Scan for the cell matching the given text and deliver its (x, y) coordinate at center. 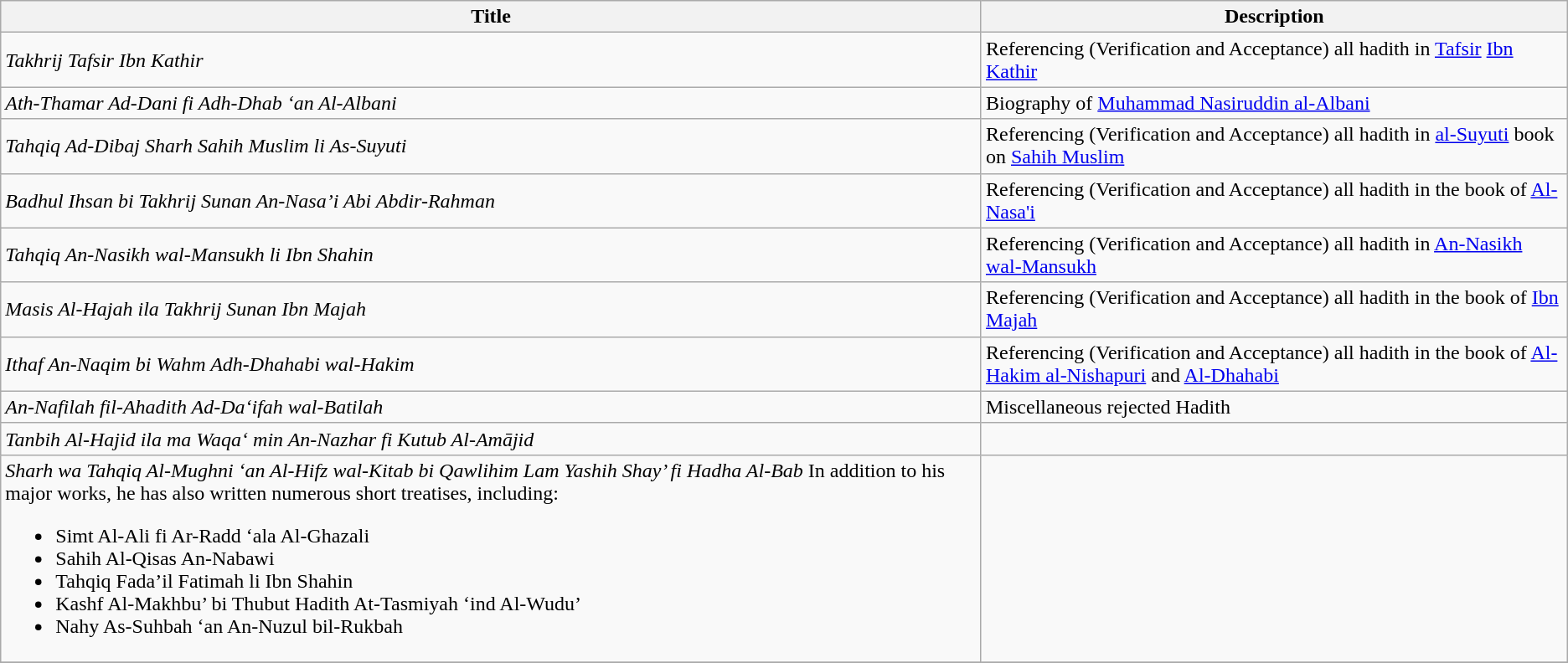
Referencing (Verification and Acceptance) all hadith in the book of Al-Hakim al-Nishapuri and Al-Dhahabi (1274, 363)
Badhul Ihsan bi Takhrij Sunan An-Nasa’i Abi Abdir-Rahman (491, 201)
Referencing (Verification and Acceptance) all hadith in An-Nasikh wal-Mansukh (1274, 254)
Tahqiq Ad-Dibaj Sharh Sahih Muslim li As-Suyuti (491, 146)
Referencing (Verification and Acceptance) all hadith in al-Suyuti book on Sahih Muslim (1274, 146)
Referencing (Verification and Acceptance) all hadith in the book of Al-Nasa'i (1274, 201)
Title (491, 17)
Masis Al-Hajah ila Takhrij Sunan Ibn Majah (491, 310)
Tahqiq An-Nasikh wal-Mansukh li Ibn Shahin (491, 254)
An-Nafilah fil-Ahadith Ad-Da‘ifah wal-Batilah (491, 407)
Description (1274, 17)
Ath-Thamar Ad-Dani fi Adh-Dhab ‘an Al-Albani (491, 103)
Tanbih Al-Hajid ila ma Waqa‘ min An-Nazhar fi Kutub Al-Amājid (491, 439)
Biography of Muhammad Nasiruddin al-Albani (1274, 103)
Referencing (Verification and Acceptance) all hadith in Tafsir Ibn Kathir (1274, 60)
Takhrij Tafsir Ibn Kathir (491, 60)
Ithaf An-Naqim bi Wahm Adh-Dhahabi wal-Hakim (491, 363)
Miscellaneous rejected Hadith (1274, 407)
Referencing (Verification and Acceptance) all hadith in the book of Ibn Majah (1274, 310)
